Return the (X, Y) coordinate for the center point of the cell that contains the specified text.  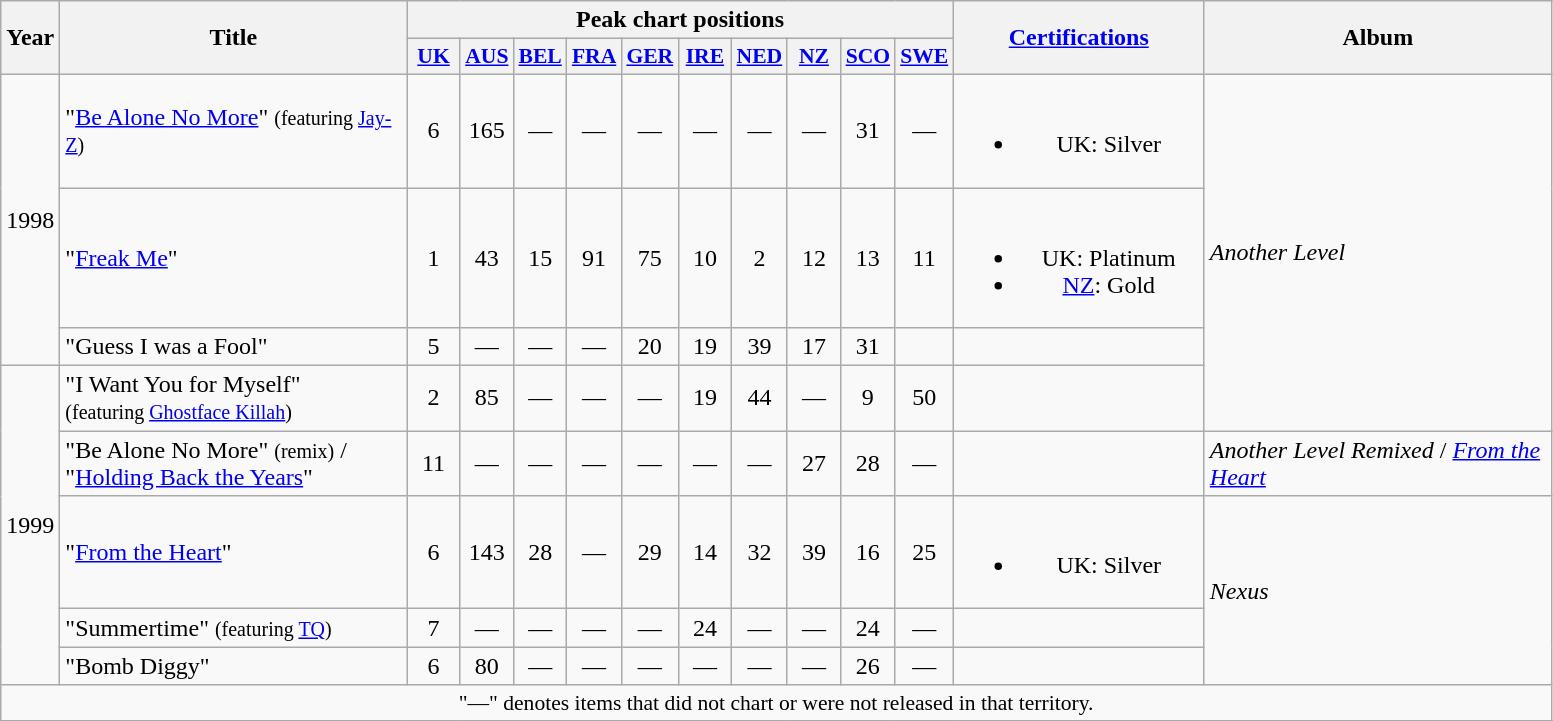
85 (486, 398)
UK (434, 57)
"Summertime" (featuring TQ) (234, 628)
NZ (814, 57)
44 (760, 398)
15 (540, 258)
32 (760, 552)
"—" denotes items that did not chart or were not released in that territory. (776, 703)
91 (594, 258)
FRA (594, 57)
25 (924, 552)
20 (650, 347)
GER (650, 57)
13 (868, 258)
9 (868, 398)
Peak chart positions (680, 20)
143 (486, 552)
"I Want You for Myself"(featuring Ghostface Killah) (234, 398)
NED (760, 57)
10 (704, 258)
SCO (868, 57)
"Bomb Diggy" (234, 666)
AUS (486, 57)
IRE (704, 57)
5 (434, 347)
16 (868, 552)
12 (814, 258)
29 (650, 552)
1 (434, 258)
Another Level Remixed / From the Heart (1378, 464)
Certifications (1078, 38)
27 (814, 464)
"Be Alone No More" (remix) / "Holding Back the Years" (234, 464)
UK: PlatinumNZ: Gold (1078, 258)
"From the Heart" (234, 552)
80 (486, 666)
Title (234, 38)
7 (434, 628)
"Be Alone No More" (featuring Jay-Z) (234, 130)
26 (868, 666)
Album (1378, 38)
17 (814, 347)
"Guess I was a Fool" (234, 347)
SWE (924, 57)
1999 (30, 526)
75 (650, 258)
Year (30, 38)
14 (704, 552)
Another Level (1378, 252)
BEL (540, 57)
Nexus (1378, 590)
50 (924, 398)
"Freak Me" (234, 258)
165 (486, 130)
43 (486, 258)
1998 (30, 220)
